Capture the cell that displays the provided text and extract its [x, y] central coordinate. 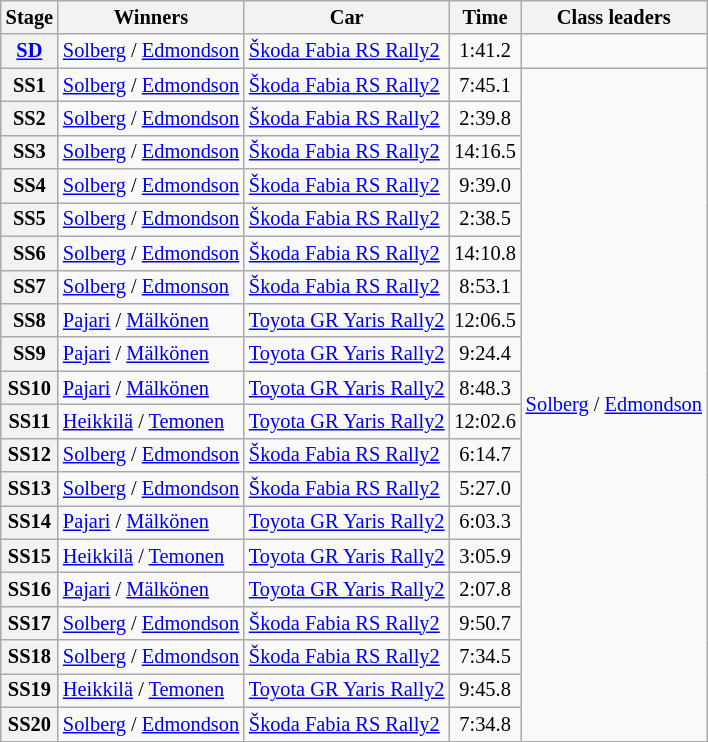
Solberg / Edmonson [151, 287]
12:02.6 [484, 421]
SS5 [30, 219]
1:41.2 [484, 51]
SS8 [30, 320]
SS13 [30, 489]
7:34.8 [484, 724]
SS20 [30, 724]
SS3 [30, 152]
2:07.8 [484, 589]
SS4 [30, 186]
SS2 [30, 118]
SS14 [30, 522]
Stage [30, 17]
7:34.5 [484, 657]
Class leaders [614, 17]
SS19 [30, 690]
6:14.7 [484, 455]
SS6 [30, 253]
6:03.3 [484, 522]
SS17 [30, 623]
SS15 [30, 556]
14:16.5 [484, 152]
8:48.3 [484, 388]
SS11 [30, 421]
SS10 [30, 388]
9:45.8 [484, 690]
SS16 [30, 589]
8:53.1 [484, 287]
9:24.4 [484, 354]
14:10.8 [484, 253]
7:45.1 [484, 85]
2:38.5 [484, 219]
9:39.0 [484, 186]
9:50.7 [484, 623]
SD [30, 51]
SS7 [30, 287]
SS12 [30, 455]
Car [346, 17]
SS18 [30, 657]
Time [484, 17]
12:06.5 [484, 320]
5:27.0 [484, 489]
Winners [151, 17]
SS1 [30, 85]
SS9 [30, 354]
2:39.8 [484, 118]
3:05.9 [484, 556]
